Search for the cell housing the specified text and yield its (X, Y) center coordinate. 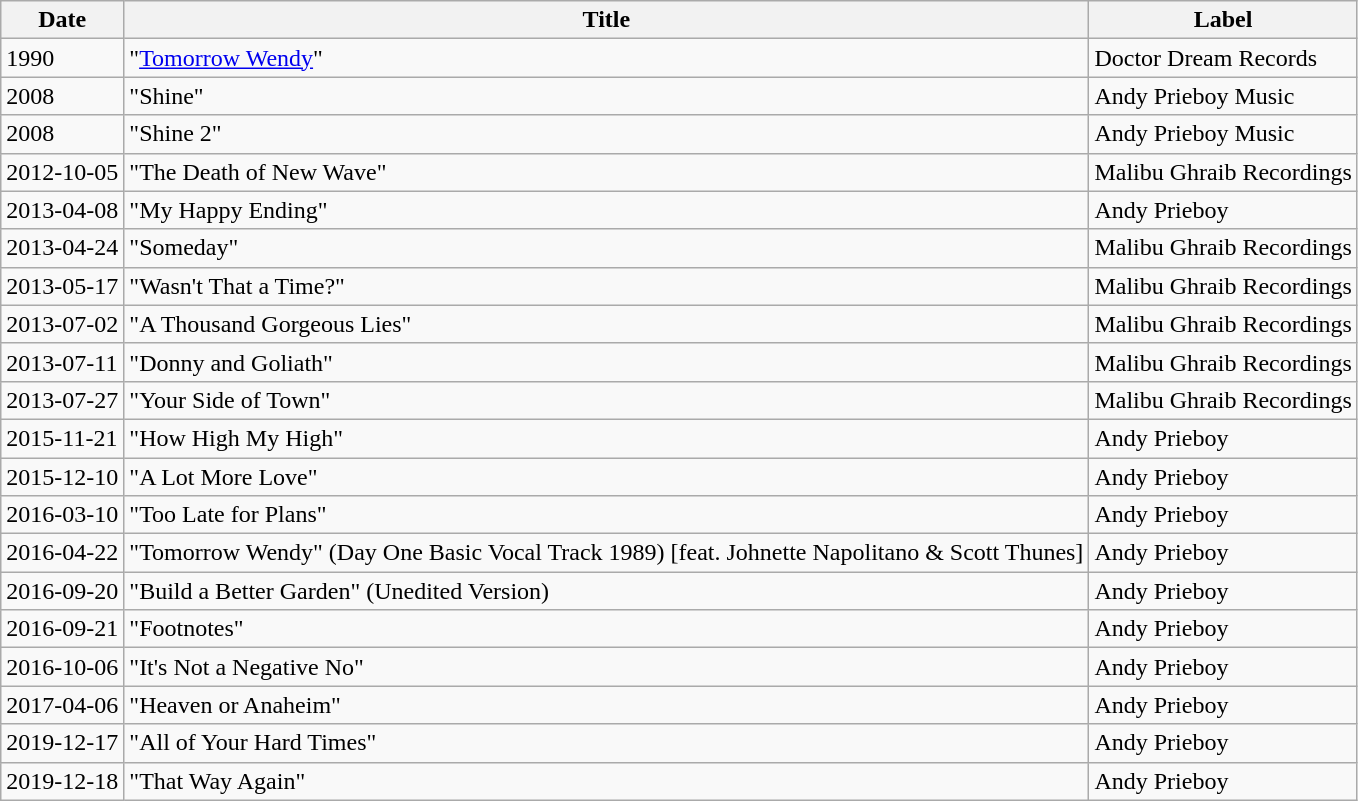
2017-04-06 (62, 705)
2019-12-18 (62, 781)
"It's Not a Negative No" (606, 667)
Title (606, 20)
2013-04-24 (62, 248)
"Someday" (606, 248)
"Build a Better Garden" (Unedited Version) (606, 591)
2019-12-17 (62, 743)
2012-10-05 (62, 172)
2016-10-06 (62, 667)
2015-11-21 (62, 438)
Date (62, 20)
"My Happy Ending" (606, 210)
"Shine" (606, 96)
2016-09-21 (62, 629)
"Shine 2" (606, 134)
"The Death of New Wave" (606, 172)
2013-07-02 (62, 324)
2015-12-10 (62, 477)
"Donny and Goliath" (606, 362)
"Your Side of Town" (606, 400)
2016-04-22 (62, 553)
Doctor Dream Records (1223, 58)
1990 (62, 58)
2016-03-10 (62, 515)
"Wasn't That a Time?" (606, 286)
"Footnotes" (606, 629)
"Too Late for Plans" (606, 515)
2013-05-17 (62, 286)
"All of Your Hard Times" (606, 743)
"Tomorrow Wendy" (606, 58)
"Tomorrow Wendy" (Day One Basic Vocal Track 1989) [feat. Johnette Napolitano & Scott Thunes] (606, 553)
2013-04-08 (62, 210)
2016-09-20 (62, 591)
2013-07-11 (62, 362)
Label (1223, 20)
"How High My High" (606, 438)
"A Lot More Love" (606, 477)
"A Thousand Gorgeous Lies" (606, 324)
"Heaven or Anaheim" (606, 705)
2013-07-27 (62, 400)
"That Way Again" (606, 781)
